Find where the given text appears and provide that cell's center as (x, y) coordinate. 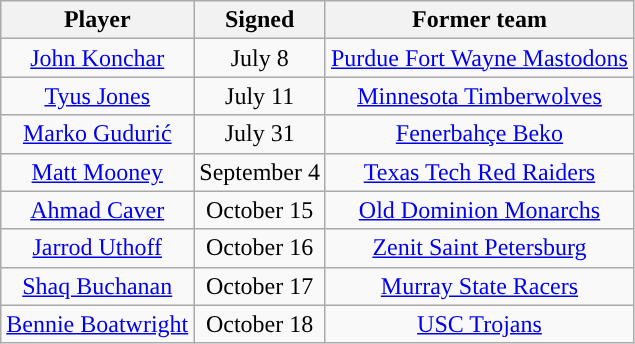
Zenit Saint Petersburg (479, 248)
October 17 (260, 286)
September 4 (260, 172)
October 15 (260, 210)
Player (98, 20)
Texas Tech Red Raiders (479, 172)
Shaq Buchanan (98, 286)
Fenerbahçe Beko (479, 134)
Former team (479, 20)
October 18 (260, 324)
Bennie Boatwright (98, 324)
July 31 (260, 134)
Minnesota Timberwolves (479, 96)
Jarrod Uthoff (98, 248)
Signed (260, 20)
Matt Mooney (98, 172)
Murray State Racers (479, 286)
Tyus Jones (98, 96)
Ahmad Caver (98, 210)
July 11 (260, 96)
USC Trojans (479, 324)
Marko Gudurić (98, 134)
Old Dominion Monarchs (479, 210)
Purdue Fort Wayne Mastodons (479, 58)
October 16 (260, 248)
July 8 (260, 58)
John Konchar (98, 58)
